Extract the [X, Y] coordinate from the center of the cell holding the provided text.  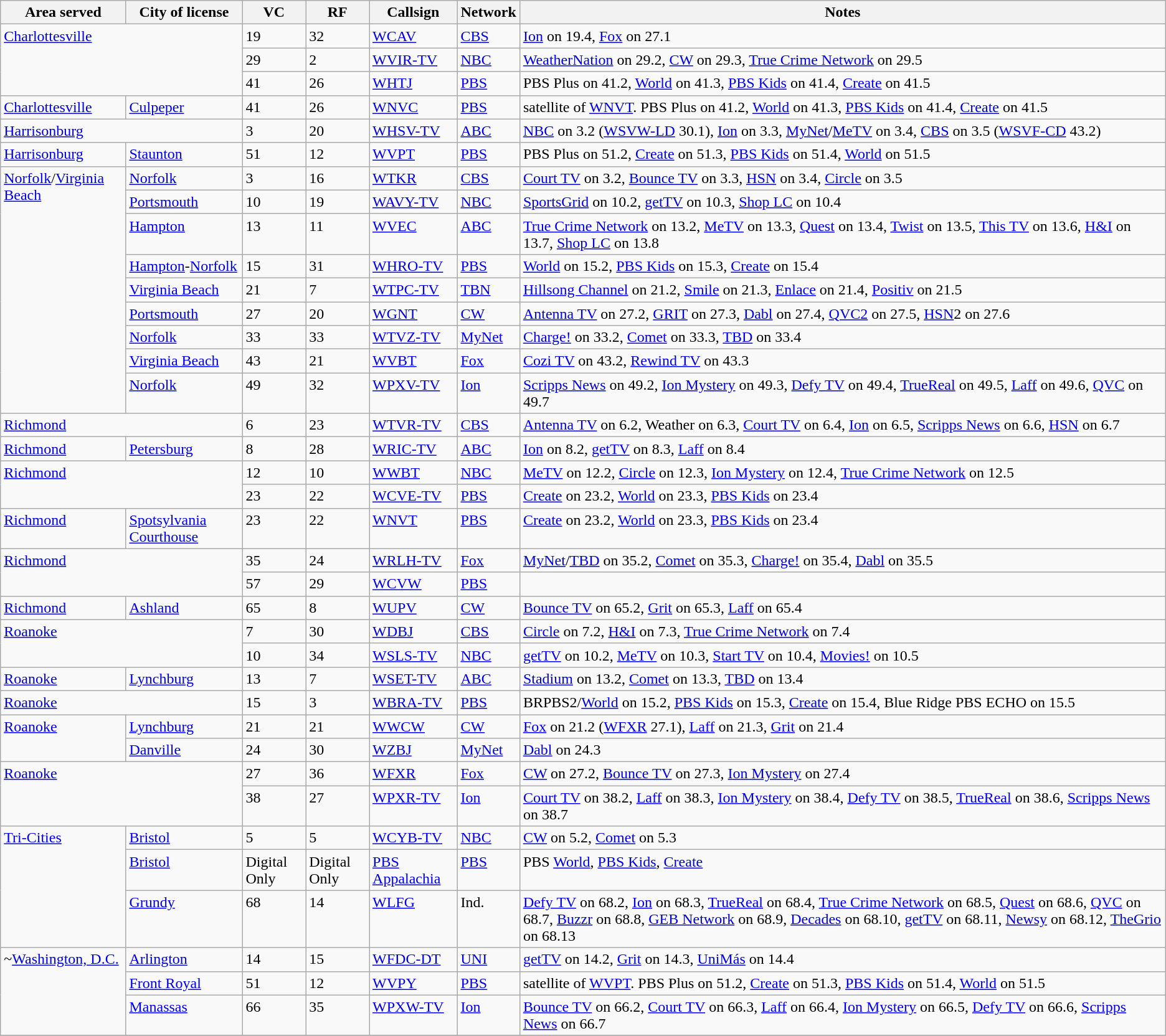
Norfolk/Virginia Beach [64, 290]
Hampton-Norfolk [184, 266]
Callsign [414, 12]
34 [338, 655]
MeTV on 12.2, Circle on 12.3, Ion Mystery on 12.4, True Crime Network on 12.5 [842, 473]
Tri-Cities [64, 887]
WLFG [414, 919]
WCYB-TV [414, 838]
WPXV-TV [414, 393]
WSET-TV [414, 679]
Grundy [184, 919]
CW on 5.2, Comet on 5.3 [842, 838]
VC [274, 12]
WWCW [414, 727]
True Crime Network on 13.2, MeTV on 13.3, Quest on 13.4, Twist on 13.5, This TV on 13.6, H&I on 13.7, Shop LC on 13.8 [842, 234]
Danville [184, 750]
WNVC [414, 107]
getTV on 10.2, MeTV on 10.3, Start TV on 10.4, Movies! on 10.5 [842, 655]
43 [274, 361]
WTVR-TV [414, 425]
WRIC-TV [414, 449]
36 [338, 774]
WCVE-TV [414, 496]
Stadium on 13.2, Comet on 13.3, TBD on 13.4 [842, 679]
Fox on 21.2 (WFXR 27.1), Laff on 21.3, Grit on 21.4 [842, 727]
WBRA-TV [414, 702]
WPXW-TV [414, 1015]
CW on 27.2, Bounce TV on 27.3, Ion Mystery on 27.4 [842, 774]
Antenna TV on 6.2, Weather on 6.3, Court TV on 6.4, Ion on 6.5, Scripps News on 6.6, HSN on 6.7 [842, 425]
WCAV [414, 36]
WWBT [414, 473]
SportsGrid on 10.2, getTV on 10.3, Shop LC on 10.4 [842, 202]
satellite of WVPT. PBS Plus on 51.2, Create on 51.3, PBS Kids on 51.4, World on 51.5 [842, 983]
16 [338, 178]
Staunton [184, 154]
Antenna TV on 27.2, GRIT on 27.3, Dabl on 27.4, QVC2 on 27.5, HSN2 on 27.6 [842, 313]
WHSV-TV [414, 131]
NBC on 3.2 (WSVW-LD 30.1), Ion on 3.3, MyNet/MeTV on 3.4, CBS on 3.5 (WSVF-CD 43.2) [842, 131]
WUPV [414, 608]
Bounce TV on 65.2, Grit on 65.3, Laff on 65.4 [842, 608]
Dabl on 24.3 [842, 750]
68 [274, 919]
WPXR-TV [414, 806]
PBS World, PBS Kids, Create [842, 870]
PBS Plus on 51.2, Create on 51.3, PBS Kids on 51.4, World on 51.5 [842, 154]
Front Royal [184, 983]
getTV on 14.2, Grit on 14.3, UniMás on 14.4 [842, 959]
PBS Plus on 41.2, World on 41.3, PBS Kids on 41.4, Create on 41.5 [842, 83]
Bounce TV on 66.2, Court TV on 66.3, Laff on 66.4, Ion Mystery on 66.5, Defy TV on 66.6, Scripps News on 66.7 [842, 1015]
Manassas [184, 1015]
49 [274, 393]
WFXR [414, 774]
11 [338, 234]
WVPT [414, 154]
BRPBS2/World on 15.2, PBS Kids on 15.3, Create on 15.4, Blue Ridge PBS ECHO on 15.5 [842, 702]
World on 15.2, PBS Kids on 15.3, Create on 15.4 [842, 266]
Network [488, 12]
WCVW [414, 584]
WHTJ [414, 83]
6 [274, 425]
Area served [64, 12]
Circle on 7.2, H&I on 7.3, True Crime Network on 7.4 [842, 631]
Ion on 8.2, getTV on 8.3, Laff on 8.4 [842, 449]
TBN [488, 290]
WAVY-TV [414, 202]
65 [274, 608]
Scripps News on 49.2, Ion Mystery on 49.3, Defy TV on 49.4, TrueReal on 49.5, Laff on 49.6, QVC on 49.7 [842, 393]
PBS Appalachia [414, 870]
Hampton [184, 234]
Petersburg [184, 449]
Court TV on 3.2, Bounce TV on 3.3, HSN on 3.4, Circle on 3.5 [842, 178]
Arlington [184, 959]
Notes [842, 12]
WeatherNation on 29.2, CW on 29.3, True Crime Network on 29.5 [842, 60]
WGNT [414, 313]
City of license [184, 12]
UNI [488, 959]
Ion on 19.4, Fox on 27.1 [842, 36]
Charge! on 33.2, Comet on 33.3, TBD on 33.4 [842, 337]
WHRO-TV [414, 266]
WVBT [414, 361]
2 [338, 60]
Hillsong Channel on 21.2, Smile on 21.3, Enlace on 21.4, Positiv on 21.5 [842, 290]
Spotsylvania Courthouse [184, 528]
WSLS-TV [414, 655]
28 [338, 449]
RF [338, 12]
Ind. [488, 919]
38 [274, 806]
satellite of WNVT. PBS Plus on 41.2, World on 41.3, PBS Kids on 41.4, Create on 41.5 [842, 107]
Cozi TV on 43.2, Rewind TV on 43.3 [842, 361]
Culpeper [184, 107]
57 [274, 584]
66 [274, 1015]
WZBJ [414, 750]
31 [338, 266]
WVPY [414, 983]
~Washington, D.C. [64, 991]
WDBJ [414, 631]
WVIR-TV [414, 60]
WRLH-TV [414, 560]
WTKR [414, 178]
Ashland [184, 608]
WTPC-TV [414, 290]
Court TV on 38.2, Laff on 38.3, Ion Mystery on 38.4, Defy TV on 38.5, TrueReal on 38.6, Scripps News on 38.7 [842, 806]
WTVZ-TV [414, 337]
WFDC-DT [414, 959]
MyNet/TBD on 35.2, Comet on 35.3, Charge! on 35.4, Dabl on 35.5 [842, 560]
WNVT [414, 528]
WVEC [414, 234]
